Return the (X, Y) coordinate for the center point of the cell that contains the specified text.  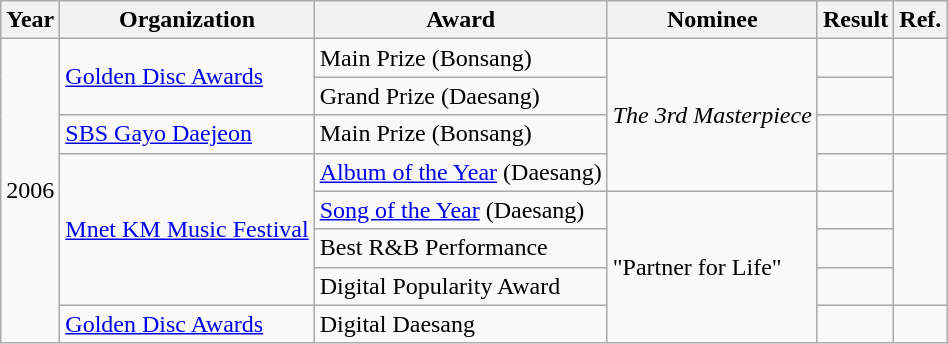
Nominee (712, 20)
SBS Gayo Daejeon (187, 134)
Digital Daesang (460, 324)
Result (855, 20)
Award (460, 20)
Digital Popularity Award (460, 286)
The 3rd Masterpiece (712, 115)
Song of the Year (Daesang) (460, 210)
Organization (187, 20)
2006 (30, 191)
Album of the Year (Daesang) (460, 172)
Best R&B Performance (460, 248)
Mnet KM Music Festival (187, 229)
"Partner for Life" (712, 267)
Year (30, 20)
Ref. (920, 20)
Grand Prize (Daesang) (460, 96)
